Identify which cell holds the provided text, then report its [X, Y] central coordinate. 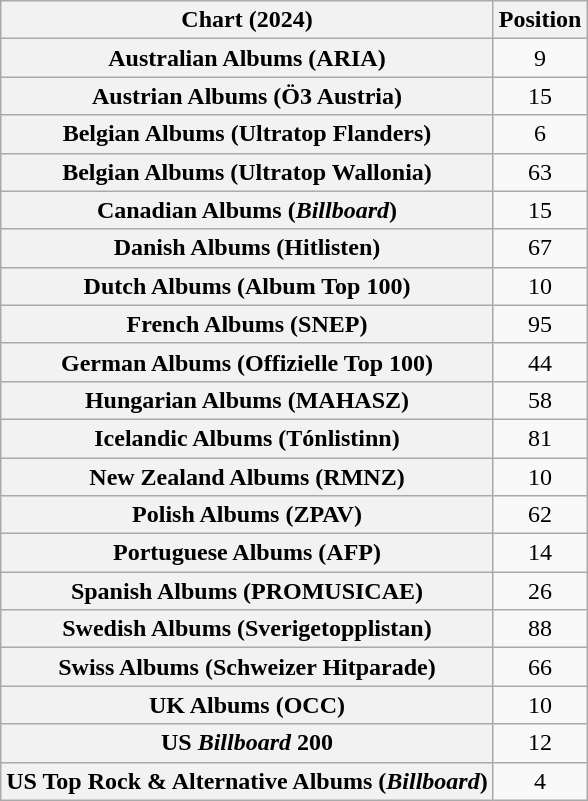
New Zealand Albums (RMNZ) [247, 477]
6 [540, 134]
63 [540, 172]
Chart (2024) [247, 20]
Canadian Albums (Billboard) [247, 210]
Swedish Albums (Sverigetopplistan) [247, 629]
Belgian Albums (Ultratop Flanders) [247, 134]
95 [540, 324]
88 [540, 629]
UK Albums (OCC) [247, 705]
US Billboard 200 [247, 743]
French Albums (SNEP) [247, 324]
4 [540, 781]
58 [540, 400]
14 [540, 553]
Spanish Albums (PROMUSICAE) [247, 591]
66 [540, 667]
26 [540, 591]
Position [540, 20]
Dutch Albums (Album Top 100) [247, 286]
Australian Albums (ARIA) [247, 58]
Belgian Albums (Ultratop Wallonia) [247, 172]
German Albums (Offizielle Top 100) [247, 362]
Danish Albums (Hitlisten) [247, 248]
12 [540, 743]
Portuguese Albums (AFP) [247, 553]
44 [540, 362]
81 [540, 438]
US Top Rock & Alternative Albums (Billboard) [247, 781]
Hungarian Albums (MAHASZ) [247, 400]
Swiss Albums (Schweizer Hitparade) [247, 667]
9 [540, 58]
67 [540, 248]
62 [540, 515]
Austrian Albums (Ö3 Austria) [247, 96]
Icelandic Albums (Tónlistinn) [247, 438]
Polish Albums (ZPAV) [247, 515]
